Search for the cell housing the specified text and yield its (x, y) center coordinate. 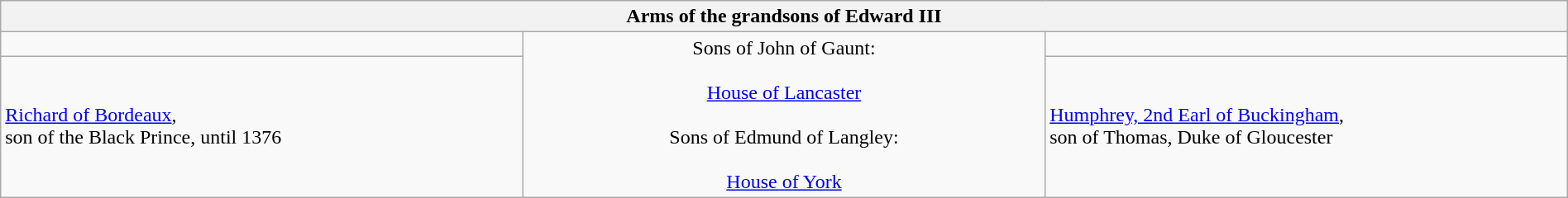
Arms of the grandsons of Edward III (784, 16)
Humphrey, 2nd Earl of Buckingham,son of Thomas, Duke of Gloucester (1307, 127)
Richard of Bordeaux,son of the Black Prince, until 1376 (262, 127)
Sons of John of Gaunt:House of LancasterSons of Edmund of Langley:House of York (784, 115)
